Output the [X, Y] coordinate of the center of the cell containing the given text.  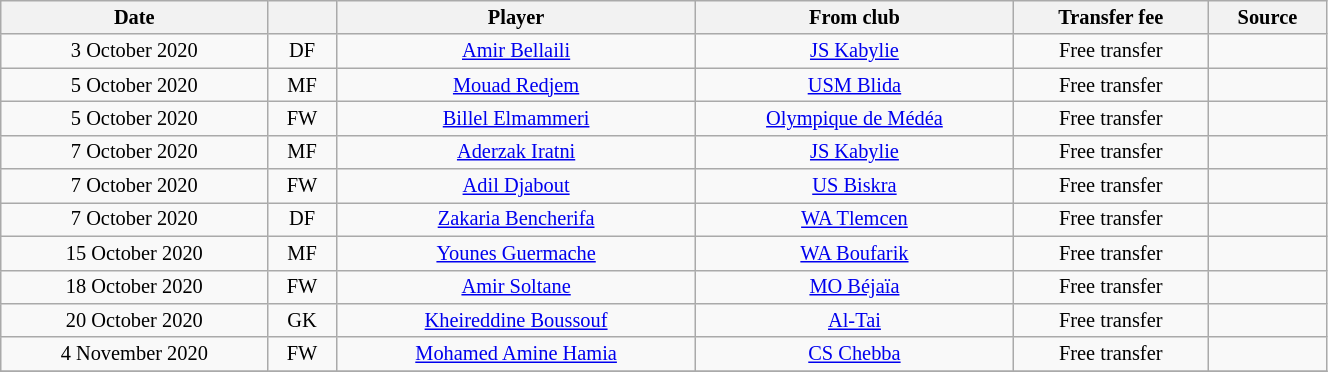
WA Boufarik [854, 253]
Player [516, 17]
Al-Tai [854, 320]
From club [854, 17]
4 November 2020 [134, 354]
Amir Bellaili [516, 51]
CS Chebba [854, 354]
USM Blida [854, 85]
US Biskra [854, 186]
Mohamed Amine Hamia [516, 354]
18 October 2020 [134, 287]
Olympique de Médéa [854, 118]
Billel Elmammeri [516, 118]
Source [1267, 17]
Date [134, 17]
3 October 2020 [134, 51]
Zakaria Bencherifa [516, 219]
Adil Djabout [516, 186]
Younes Guermache [516, 253]
GK [302, 320]
Aderzak Iratni [516, 152]
MO Béjaïa [854, 287]
20 October 2020 [134, 320]
WA Tlemcen [854, 219]
Transfer fee [1110, 17]
Mouad Redjem [516, 85]
Amir Soltane [516, 287]
Kheireddine Boussouf [516, 320]
15 October 2020 [134, 253]
